Output the [x, y] coordinate of the center of the cell containing the given text.  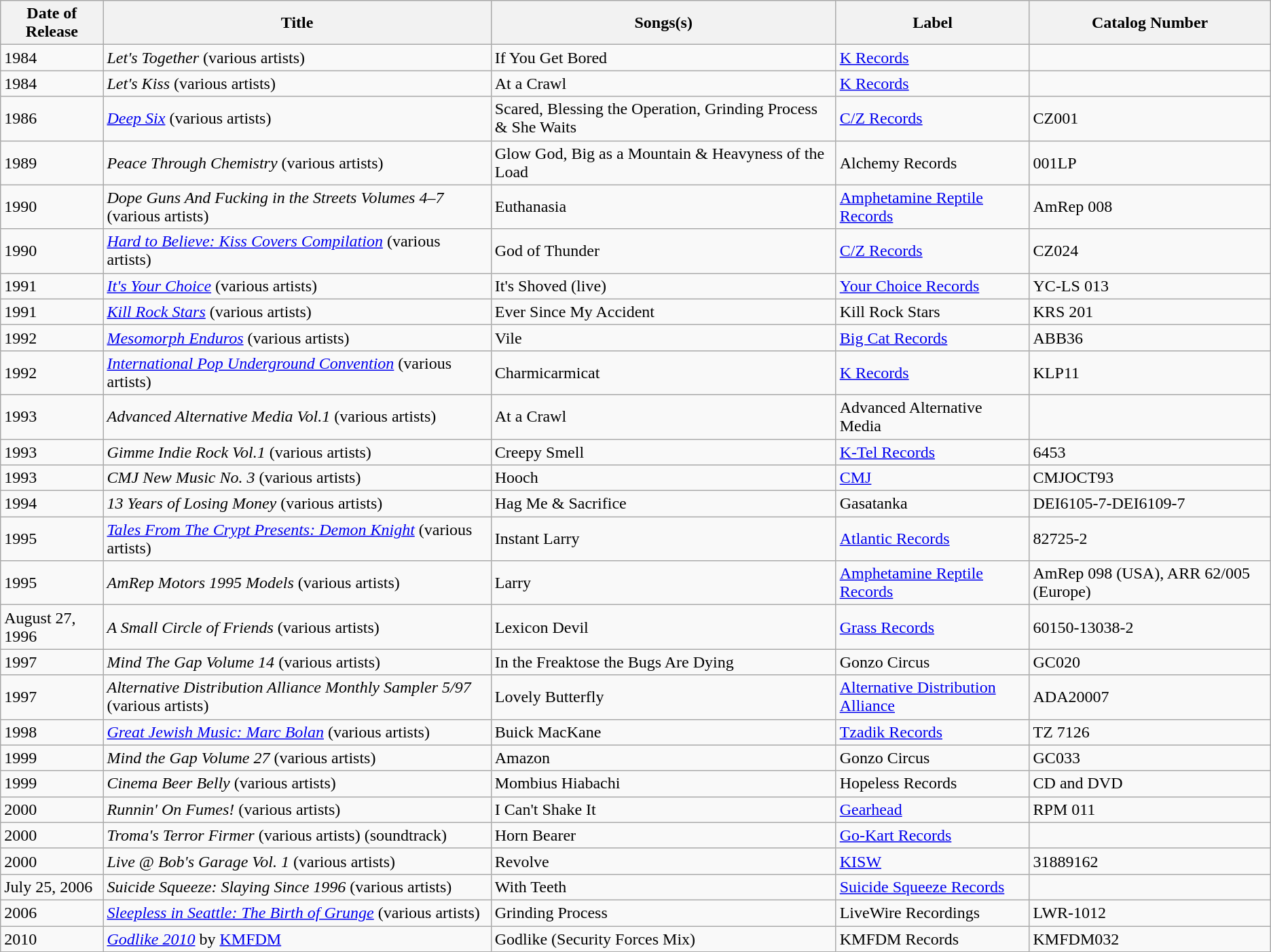
Songs(s) [663, 23]
It's Your Choice (various artists) [297, 286]
KMFDM Records [933, 939]
GC033 [1150, 758]
KMFDM032 [1150, 939]
Kill Rock Stars [933, 312]
Alternative Distribution Alliance Monthly Sampler 5/97 (various artists) [297, 697]
Cinema Beer Belly (various artists) [297, 784]
Alternative Distribution Alliance [933, 697]
Peace Through Chemistry (various artists) [297, 163]
Lovely Butterfly [663, 697]
001LP [1150, 163]
God of Thunder [663, 251]
LiveWire Recordings [933, 913]
Mombius Hiabachi [663, 784]
Troma's Terror Firmer (various artists) (soundtrack) [297, 835]
1998 [52, 732]
60150-13038-2 [1150, 627]
CZ001 [1150, 118]
31889162 [1150, 861]
Tzadik Records [933, 732]
Larry [663, 583]
Atlantic Records [933, 539]
Hooch [663, 478]
AmRep 098 (USA), ARR 62/005 (Europe) [1150, 583]
13 Years of Losing Money (various artists) [297, 504]
Gasatanka [933, 504]
Date of Release [52, 23]
Godlike (Security Forces Mix) [663, 939]
Great Jewish Music: Marc Bolan (various artists) [297, 732]
Vile [663, 337]
August 27, 1996 [52, 627]
CMJ New Music No. 3 (various artists) [297, 478]
Label [933, 23]
CZ024 [1150, 251]
Mind The Gap Volume 14 (various artists) [297, 662]
ABB36 [1150, 337]
Hag Me & Sacrifice [663, 504]
LWR-1012 [1150, 913]
Your Choice Records [933, 286]
Horn Bearer [663, 835]
Runnin' On Fumes! (various artists) [297, 809]
Tales From The Crypt Presents: Demon Knight (various artists) [297, 539]
Deep Six (various artists) [297, 118]
Revolve [663, 861]
1994 [52, 504]
AmRep 008 [1150, 206]
If You Get Bored [663, 58]
Suicide Squeeze: Slaying Since 1996 (various artists) [297, 887]
Hopeless Records [933, 784]
It's Shoved (live) [663, 286]
Ever Since My Accident [663, 312]
Amazon [663, 758]
KISW [933, 861]
Let's Together (various artists) [297, 58]
CMJOCT93 [1150, 478]
K-Tel Records [933, 452]
KLP11 [1150, 372]
2010 [52, 939]
A Small Circle of Friends (various artists) [297, 627]
Dope Guns And Fucking in the Streets Volumes 4–7 (various artists) [297, 206]
Mind the Gap Volume 27 (various artists) [297, 758]
Big Cat Records [933, 337]
2006 [52, 913]
TZ 7126 [1150, 732]
1989 [52, 163]
Catalog Number [1150, 23]
RPM 011 [1150, 809]
July 25, 2006 [52, 887]
Sleepless in Seattle: The Birth of Grunge (various artists) [297, 913]
Live @ Bob's Garage Vol. 1 (various artists) [297, 861]
Title [297, 23]
Buick MacKane [663, 732]
Euthanasia [663, 206]
Suicide Squeeze Records [933, 887]
Charmicarmicat [663, 372]
Instant Larry [663, 539]
Glow God, Big as a Mountain & Heavyness of the Load [663, 163]
Advanced Alternative Media [933, 417]
Kill Rock Stars (various artists) [297, 312]
I Can't Shake It [663, 809]
Advanced Alternative Media Vol.1 (various artists) [297, 417]
YC-LS 013 [1150, 286]
Let's Kiss (various artists) [297, 84]
In the Freaktose the Bugs Are Dying [663, 662]
6453 [1150, 452]
CD and DVD [1150, 784]
1986 [52, 118]
Godlike 2010 by KMFDM [297, 939]
Go-Kart Records [933, 835]
GC020 [1150, 662]
Creepy Smell [663, 452]
AmRep Motors 1995 Models (various artists) [297, 583]
82725-2 [1150, 539]
With Teeth [663, 887]
Gimme Indie Rock Vol.1 (various artists) [297, 452]
CMJ [933, 478]
International Pop Underground Convention (various artists) [297, 372]
Hard to Believe: Kiss Covers Compilation (various artists) [297, 251]
Lexicon Devil [663, 627]
Scared, Blessing the Operation, Grinding Process & She Waits [663, 118]
Grinding Process [663, 913]
Gearhead [933, 809]
DEI6105-7-DEI6109-7 [1150, 504]
ADA20007 [1150, 697]
Alchemy Records [933, 163]
Mesomorph Enduros (various artists) [297, 337]
Grass Records [933, 627]
KRS 201 [1150, 312]
